Provide the [X, Y] coordinate of the cell's center where the given text is located.  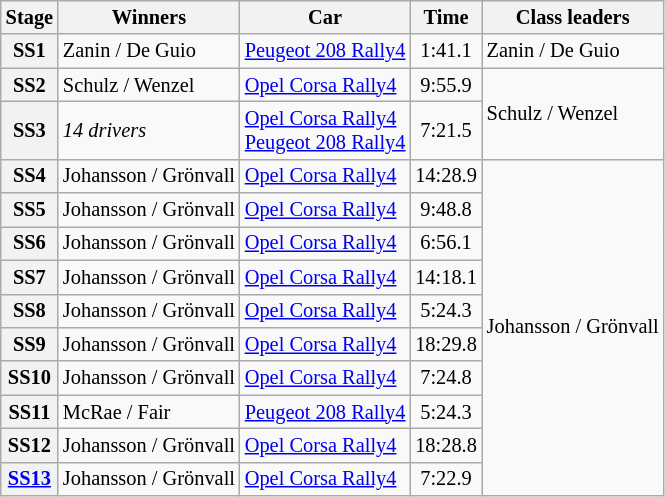
SS7 [30, 277]
SS4 [30, 176]
SS9 [30, 344]
14 drivers [149, 130]
6:56.1 [446, 243]
SS5 [30, 210]
7:21.5 [446, 130]
Winners [149, 17]
SS8 [30, 311]
9:55.9 [446, 85]
Class leaders [573, 17]
18:29.8 [446, 344]
1:41.1 [446, 51]
SS11 [30, 412]
14:28.9 [446, 176]
Car [326, 17]
SS13 [30, 479]
SS12 [30, 445]
14:18.1 [446, 277]
SS3 [30, 130]
Stage [30, 17]
SS10 [30, 378]
SS6 [30, 243]
SS2 [30, 85]
18:28.8 [446, 445]
SS1 [30, 51]
Opel Corsa Rally4Peugeot 208 Rally4 [326, 130]
7:24.8 [446, 378]
7:22.9 [446, 479]
Time [446, 17]
9:48.8 [446, 210]
McRae / Fair [149, 412]
